Provide the [X, Y] coordinate of the cell's center where the given text is located.  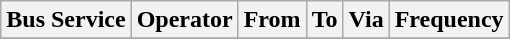
Frequency [449, 20]
Bus Service [66, 20]
To [324, 20]
Operator [184, 20]
From [272, 20]
Via [366, 20]
